Return the (X, Y) coordinate for the center point of the cell that contains the specified text.  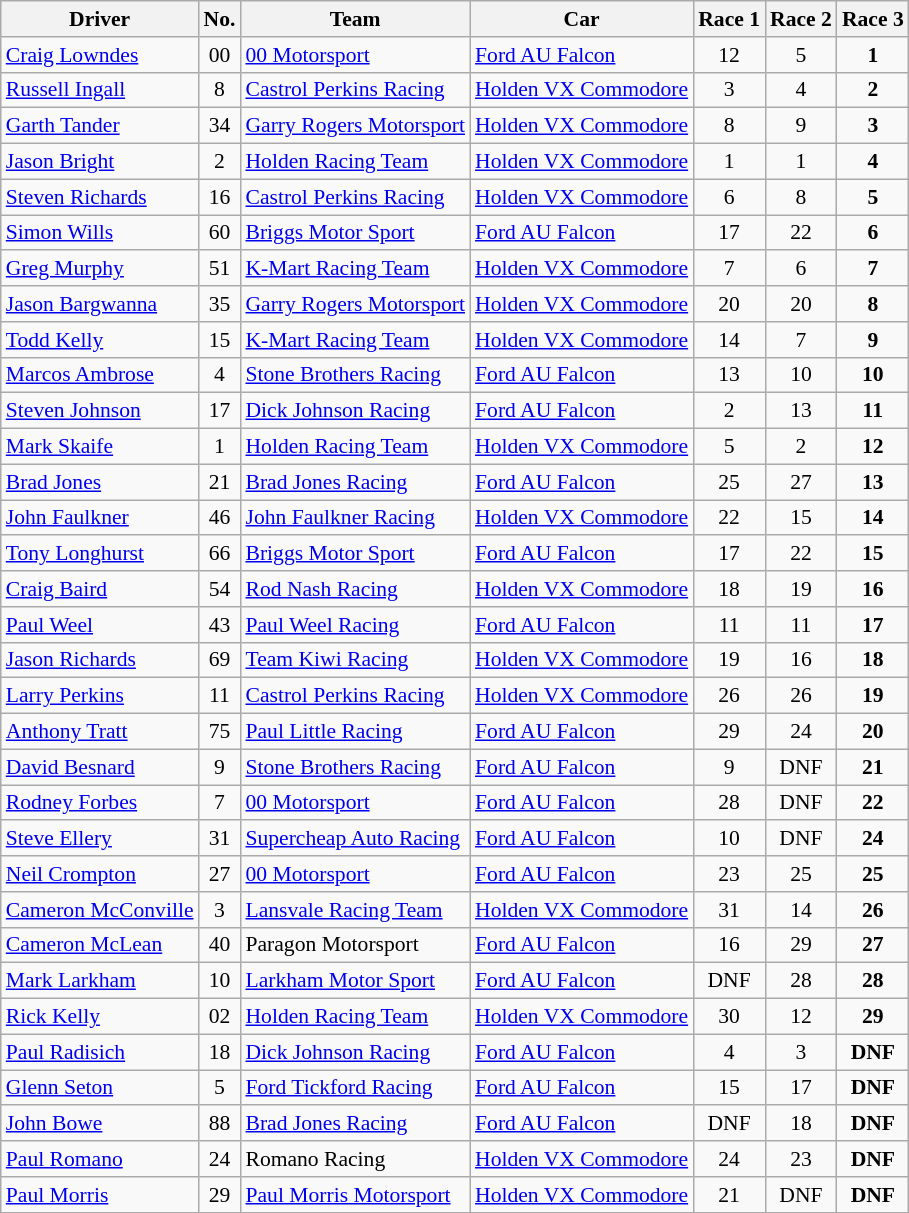
34 (220, 126)
66 (220, 554)
Craig Baird (100, 589)
Cameron McConville (100, 910)
Mark Larkham (100, 981)
Team Kiwi Racing (355, 660)
Neil Crompton (100, 874)
75 (220, 732)
Romano Racing (355, 1159)
Supercheap Auto Racing (355, 839)
Brad Jones (100, 482)
Team (355, 19)
Paul Weel Racing (355, 625)
Tony Longhurst (100, 554)
Simon Wills (100, 233)
Paragon Motorsport (355, 945)
Paul Weel (100, 625)
Jason Richards (100, 660)
Cameron McLean (100, 945)
Steven Richards (100, 197)
Race 1 (729, 19)
Driver (100, 19)
Paul Morris (100, 1195)
69 (220, 660)
Race 3 (873, 19)
Greg Murphy (100, 269)
Paul Little Racing (355, 732)
Car (582, 19)
35 (220, 304)
30 (729, 1017)
Todd Kelly (100, 340)
Craig Lowndes (100, 55)
Mark Skaife (100, 447)
54 (220, 589)
00 (220, 55)
60 (220, 233)
88 (220, 1124)
43 (220, 625)
Lansvale Racing Team (355, 910)
John Bowe (100, 1124)
Rodney Forbes (100, 803)
Rod Nash Racing (355, 589)
Race 2 (801, 19)
Jason Bright (100, 162)
Russell Ingall (100, 90)
Ford Tickford Racing (355, 1088)
02 (220, 1017)
Paul Radisich (100, 1052)
Steve Ellery (100, 839)
Glenn Seton (100, 1088)
Jason Bargwanna (100, 304)
Rick Kelly (100, 1017)
John Faulkner Racing (355, 518)
Larry Perkins (100, 696)
Anthony Tratt (100, 732)
40 (220, 945)
46 (220, 518)
John Faulkner (100, 518)
David Besnard (100, 767)
Marcos Ambrose (100, 375)
Larkham Motor Sport (355, 981)
Paul Morris Motorsport (355, 1195)
Steven Johnson (100, 411)
51 (220, 269)
Paul Romano (100, 1159)
Garth Tander (100, 126)
No. (220, 19)
